Scan for the cell matching the given text and deliver its (X, Y) coordinate at center. 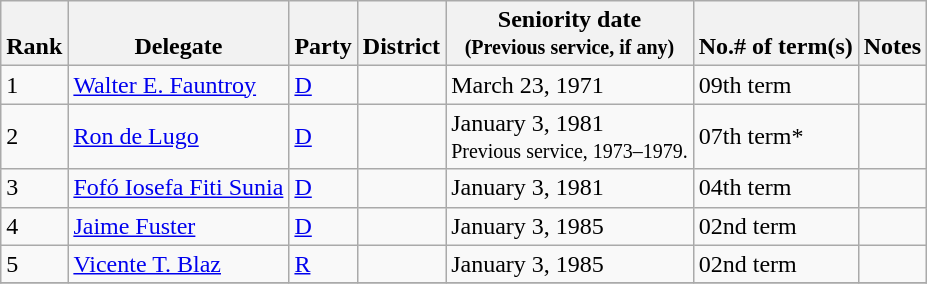
Walter E. Fauntroy (178, 85)
Party (323, 34)
07th term* (776, 136)
Rank (34, 34)
No.# of term(s) (776, 34)
District (401, 34)
Ron de Lugo (178, 136)
Notes (892, 34)
March 23, 1971 (570, 85)
4 (34, 226)
R (323, 264)
Jaime Fuster (178, 226)
04th term (776, 188)
09th term (776, 85)
3 (34, 188)
2 (34, 136)
January 3, 1981 (570, 188)
5 (34, 264)
1 (34, 85)
January 3, 1981Previous service, 1973–1979. (570, 136)
Seniority date(Previous service, if any) (570, 34)
Delegate (178, 34)
Vicente T. Blaz (178, 264)
Fofó Iosefa Fiti Sunia (178, 188)
